Identify which cell holds the provided text, then report its [x, y] central coordinate. 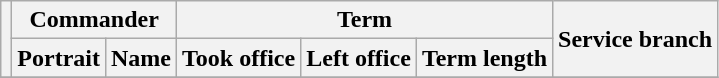
Commander [94, 20]
Took office [239, 58]
Term length [484, 58]
Service branch [636, 39]
Portrait [59, 58]
Name [140, 58]
Term [365, 20]
Left office [359, 58]
